Extract the (X, Y) coordinate from the center of the cell holding the provided text.  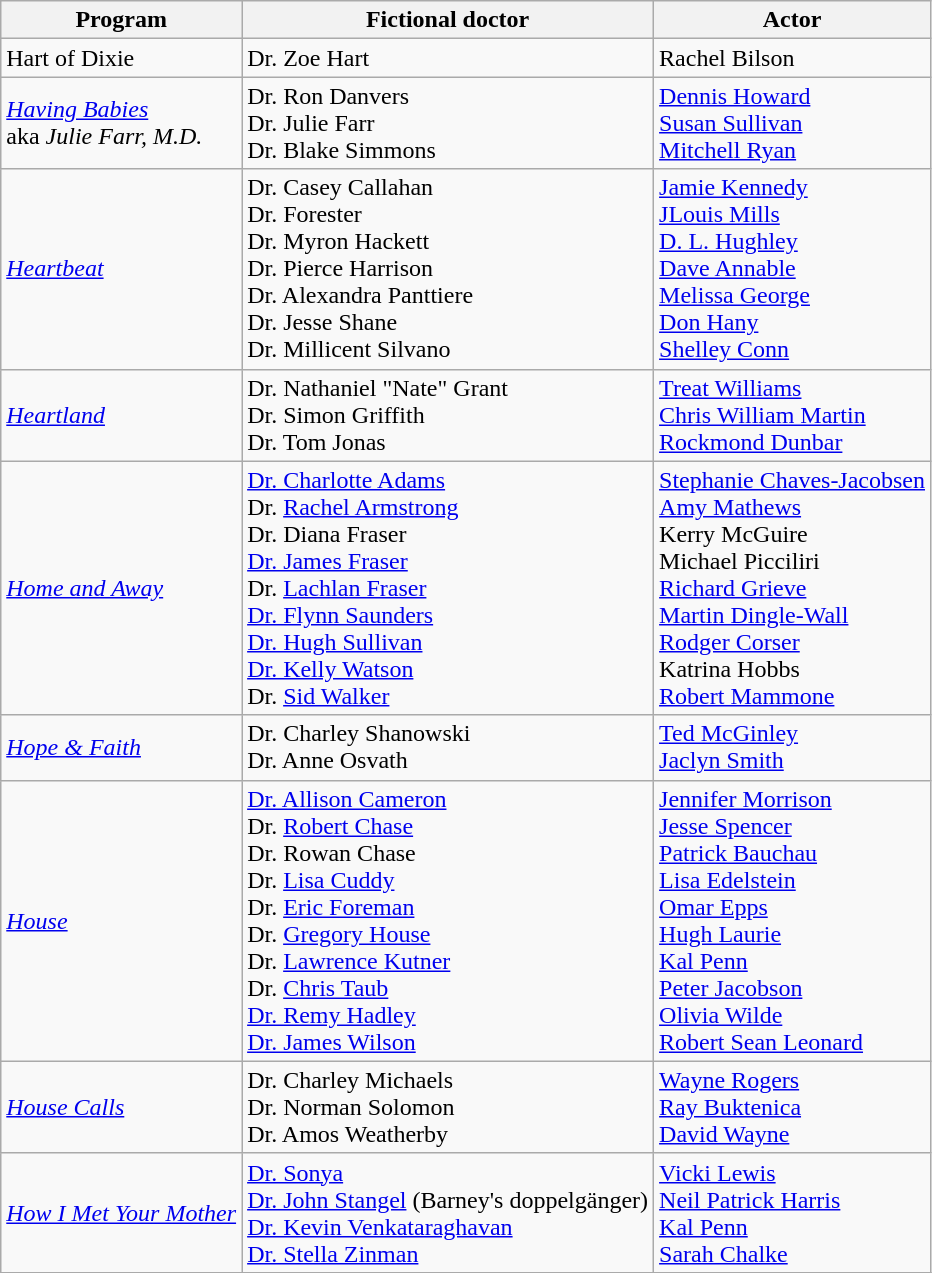
House Calls (122, 1107)
Home and Away (122, 588)
Hope & Faith (122, 748)
Dr. Charley MichaelsDr. Norman SolomonDr. Amos Weatherby (448, 1107)
Dennis HowardSusan SullivanMitchell Ryan (792, 123)
Rachel Bilson (792, 58)
Treat WilliamsChris William MartinRockmond Dunbar (792, 415)
Hart of Dixie (122, 58)
Vicki LewisNeil Patrick HarrisKal PennSarah Chalke (792, 1212)
Stephanie Chaves-JacobsenAmy MathewsKerry McGuireMichael PicciliriRichard GrieveMartin Dingle-WallRodger CorserKatrina HobbsRobert Mammone (792, 588)
Jamie KennedyJLouis MillsD. L. HughleyDave AnnableMelissa GeorgeDon HanyShelley Conn (792, 269)
How I Met Your Mother (122, 1212)
Dr. Ron DanversDr. Julie FarrDr. Blake Simmons (448, 123)
Actor (792, 20)
Program (122, 20)
Heartbeat (122, 269)
Dr. Nathaniel "Nate" GrantDr. Simon GriffithDr. Tom Jonas (448, 415)
Having Babiesaka Julie Farr, M.D. (122, 123)
Dr. Zoe Hart (448, 58)
Dr. SonyaDr. John Stangel (Barney's doppelgänger)Dr. Kevin VenkataraghavanDr. Stella Zinman (448, 1212)
Dr. Charley ShanowskiDr. Anne Osvath (448, 748)
Fictional doctor (448, 20)
Heartland (122, 415)
Jennifer MorrisonJesse SpencerPatrick BauchauLisa EdelsteinOmar EppsHugh LaurieKal PennPeter JacobsonOlivia WildeRobert Sean Leonard (792, 920)
Dr. Casey CallahanDr. ForesterDr. Myron HackettDr. Pierce HarrisonDr. Alexandra PanttiereDr. Jesse ShaneDr. Millicent Silvano (448, 269)
House (122, 920)
Ted McGinleyJaclyn Smith (792, 748)
Wayne RogersRay BuktenicaDavid Wayne (792, 1107)
